Extract the (x, y) coordinate from the center of the cell holding the provided text.  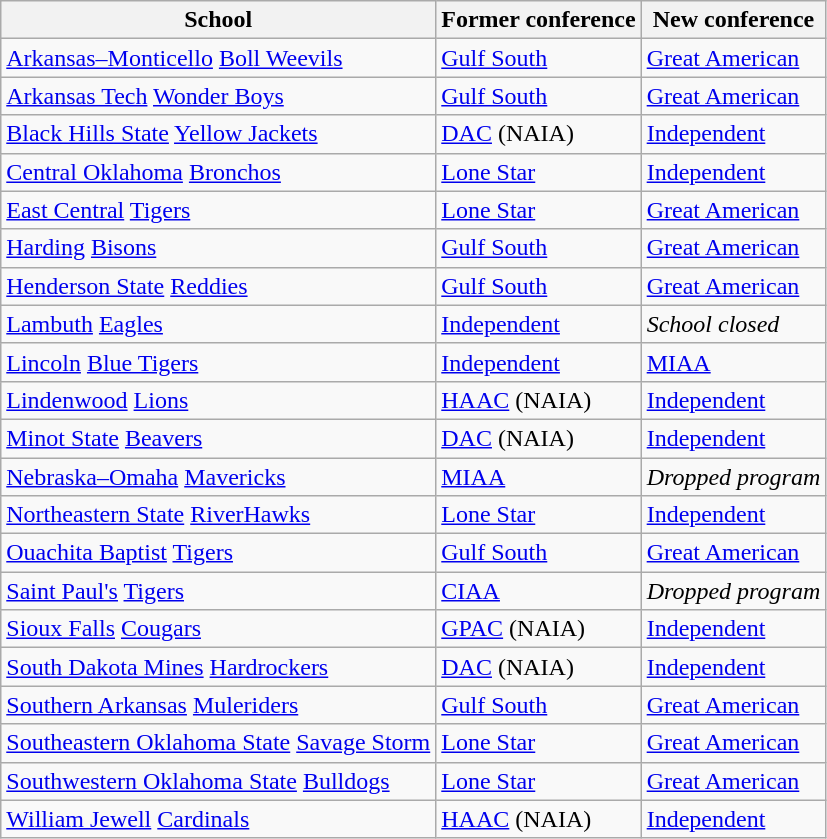
Northeastern State RiverHawks (218, 515)
Southeastern Oklahoma State Savage Storm (218, 743)
Lincoln Blue Tigers (218, 362)
Arkansas–Monticello Boll Weevils (218, 58)
Lambuth Eagles (218, 324)
Arkansas Tech Wonder Boys (218, 96)
School (218, 20)
New conference (734, 20)
Minot State Beavers (218, 438)
South Dakota Mines Hardrockers (218, 667)
William Jewell Cardinals (218, 819)
Henderson State Reddies (218, 286)
East Central Tigers (218, 210)
Former conference (538, 20)
Harding Bisons (218, 248)
Ouachita Baptist Tigers (218, 553)
Central Oklahoma Bronchos (218, 172)
GPAC (NAIA) (538, 629)
Lindenwood Lions (218, 400)
Southwestern Oklahoma State Bulldogs (218, 781)
CIAA (538, 591)
Nebraska–Omaha Mavericks (218, 477)
School closed (734, 324)
Southern Arkansas Muleriders (218, 705)
Black Hills State Yellow Jackets (218, 134)
Saint Paul's Tigers (218, 591)
Sioux Falls Cougars (218, 629)
